Output the (X, Y) coordinate of the center of the cell containing the given text.  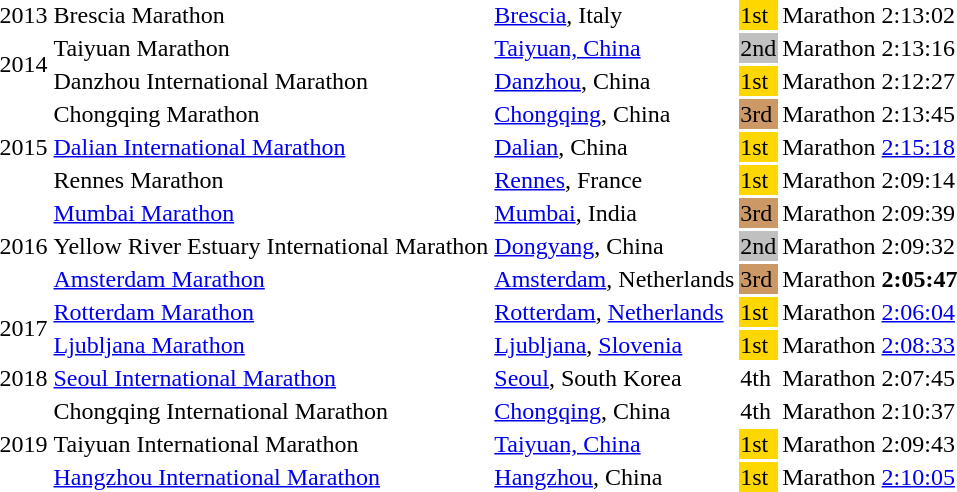
Amsterdam, Netherlands (614, 279)
Chongqing Marathon (271, 114)
Amsterdam Marathon (271, 279)
Brescia, Italy (614, 15)
Ljubljana Marathon (271, 345)
Dalian, China (614, 147)
Brescia Marathon (271, 15)
Danzhou International Marathon (271, 81)
Danzhou, China (614, 81)
Rotterdam, Netherlands (614, 312)
Seoul, South Korea (614, 378)
Dongyang, China (614, 246)
Hangzhou International Marathon (271, 477)
Yellow River Estuary International Marathon (271, 246)
Seoul International Marathon (271, 378)
Mumbai, India (614, 213)
Rennes, France (614, 180)
Hangzhou, China (614, 477)
Dalian International Marathon (271, 147)
Ljubljana, Slovenia (614, 345)
Rotterdam Marathon (271, 312)
Mumbai Marathon (271, 213)
Taiyuan International Marathon (271, 444)
Chongqing International Marathon (271, 411)
Rennes Marathon (271, 180)
Taiyuan Marathon (271, 48)
